For the text-containing cell, return its midpoint in (x, y) coordinate format. 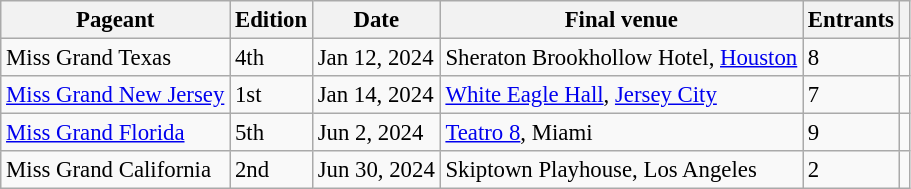
8 (852, 58)
4th (272, 58)
Miss Grand California (116, 170)
Miss Grand New Jersey (116, 95)
White Eagle Hall, Jersey City (621, 95)
2nd (272, 170)
Jan 14, 2024 (376, 95)
Teatro 8, Miami (621, 133)
9 (852, 133)
Edition (272, 20)
7 (852, 95)
5th (272, 133)
Entrants (852, 20)
Jun 30, 2024 (376, 170)
2 (852, 170)
Skiptown Playhouse, Los Angeles (621, 170)
1st (272, 95)
Miss Grand Florida (116, 133)
Jun 2, 2024 (376, 133)
Date (376, 20)
Miss Grand Texas (116, 58)
Jan 12, 2024 (376, 58)
Final venue (621, 20)
Pageant (116, 20)
Sheraton Brookhollow Hotel, Houston (621, 58)
